Return (X, Y) of the center of cell containing provided text 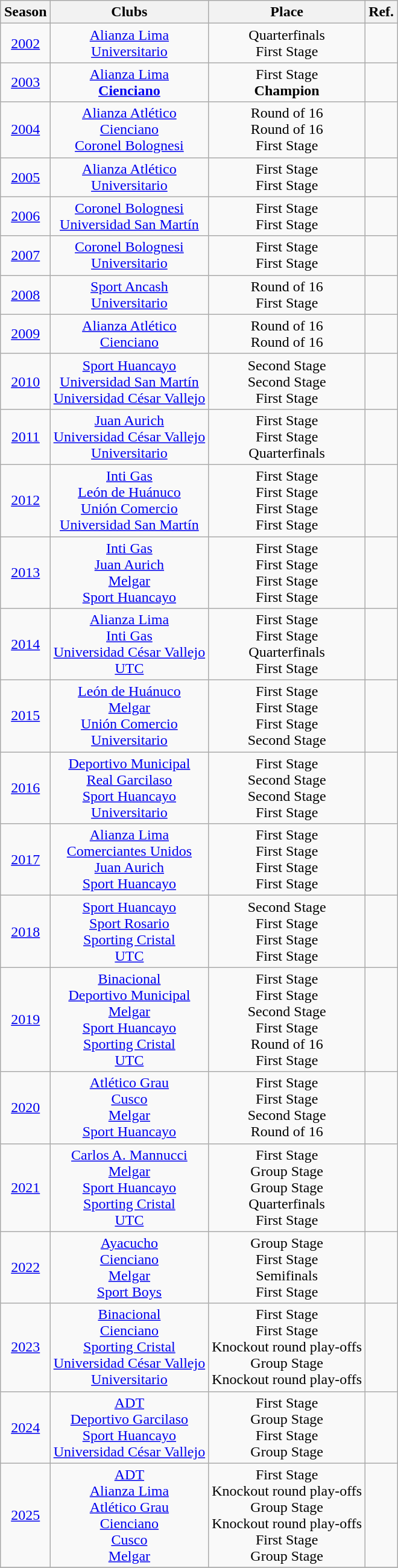
2015 (25, 716)
Round of 16First Stage (287, 294)
2018 (25, 931)
First Stage First Stage Second Stage First Stage Round of 16First Stage (287, 1019)
Juan Aurich Universidad César VallejoUniversitario (129, 437)
Alianza AtléticoCiencianoCoronel Bolognesi (129, 130)
2002 (25, 43)
ADT Alianza Lima Atlético Grau Cienciano CuscoMelgar (129, 1515)
First StageGroup Stage Group Stage Quarterfinals First Stage (287, 1187)
Inti Gas Juan Aurich Melgar Sport Huancayo (129, 573)
2005 (25, 177)
Alianza Atlético Universitario (129, 177)
First StageFirst Stage Knockout round play-offs Group Stage Knockout round play-offs (287, 1347)
Round of 16Round of 16First Stage (287, 130)
2009 (25, 334)
Alianza Lima Comerciantes Unidos Juan Aurich Sport Huancayo (129, 860)
2007 (25, 256)
Inti Gas León de Huánuco Unión ComercioUniversidad San Martín (129, 501)
Round of 16Round of 16 (287, 334)
Sport Huancayo Sport Rosario Sporting Cristal UTC (129, 931)
Coronel BolognesiUniversitario (129, 256)
Alianza LimaCienciano (129, 82)
Second Stage First Stage First Stage First Stage (287, 931)
First StageFirst Stage First Stage First Stage (287, 573)
Alianza Lima Inti Gas Universidad César Vallejo UTC (129, 644)
2020 (25, 1107)
Clubs (129, 12)
First Stage Group Stage First StageGroup Stage (287, 1427)
2013 (25, 573)
First StageKnockout round play-offs Group Stage Knockout round play-offsFirst StageGroup Stage (287, 1515)
QuarterfinalsFirst Stage (287, 43)
Binacional Deportivo Municipal Melgar Sport Huancayo Sporting Cristal UTC (129, 1019)
Coronel BolognesiUniversidad San Martín (129, 216)
Alianza LimaUniversitario (129, 43)
2011 (25, 437)
2008 (25, 294)
Deportivo Municipal Real Garcilaso Sport Huancayo Universitario (129, 788)
2019 (25, 1019)
Place (287, 12)
First Stage Champion (287, 82)
Alianza AtléticoCienciano (129, 334)
Sport AncashUniversitario (129, 294)
Second Stage Second Stage First Stage (287, 381)
Carlos A. Mannucci Melgar Sport Huancayo Sporting Cristal UTC (129, 1187)
First StageFirst Stage First Stage Second Stage (287, 716)
Ref. (381, 12)
First Stage First Stage First Stage First Stage (287, 860)
First StageSecond Stage Second Stage First Stage (287, 788)
2024 (25, 1427)
Sport HuancayoUniversidad San Martín Universidad César Vallejo (129, 381)
2012 (25, 501)
First StageFirst StageQuarterfinals (287, 437)
Atlético GrauCuscoMelgar Sport Huancayo (129, 1107)
2021 (25, 1187)
León de Huánuco Melgar Unión Comercio Universitario (129, 716)
2023 (25, 1347)
First Stage First StageSecond Stage Round of 16 (287, 1107)
2017 (25, 860)
ADT Deportivo Garcilaso Sport HuancayoUniversidad César Vallejo (129, 1427)
First StageFirst Stage Quarterfinals First Stage (287, 644)
Binacional CiencianoSporting CristalUniversidad César Vallejo Universitario (129, 1347)
2004 (25, 130)
First Stage First StageFirst StageFirst Stage (287, 501)
2022 (25, 1268)
Ayacucho Cienciano Melgar Sport Boys (129, 1268)
Season (25, 12)
Group Stage First Stage Semifinals First Stage (287, 1268)
2025 (25, 1515)
2014 (25, 644)
2003 (25, 82)
2010 (25, 381)
2006 (25, 216)
2016 (25, 788)
